Identify which cell holds the provided text, then report its [x, y] central coordinate. 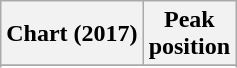
Peakposition [189, 34]
Chart (2017) [72, 34]
